Identify which cell holds the provided text, then report its [x, y] central coordinate. 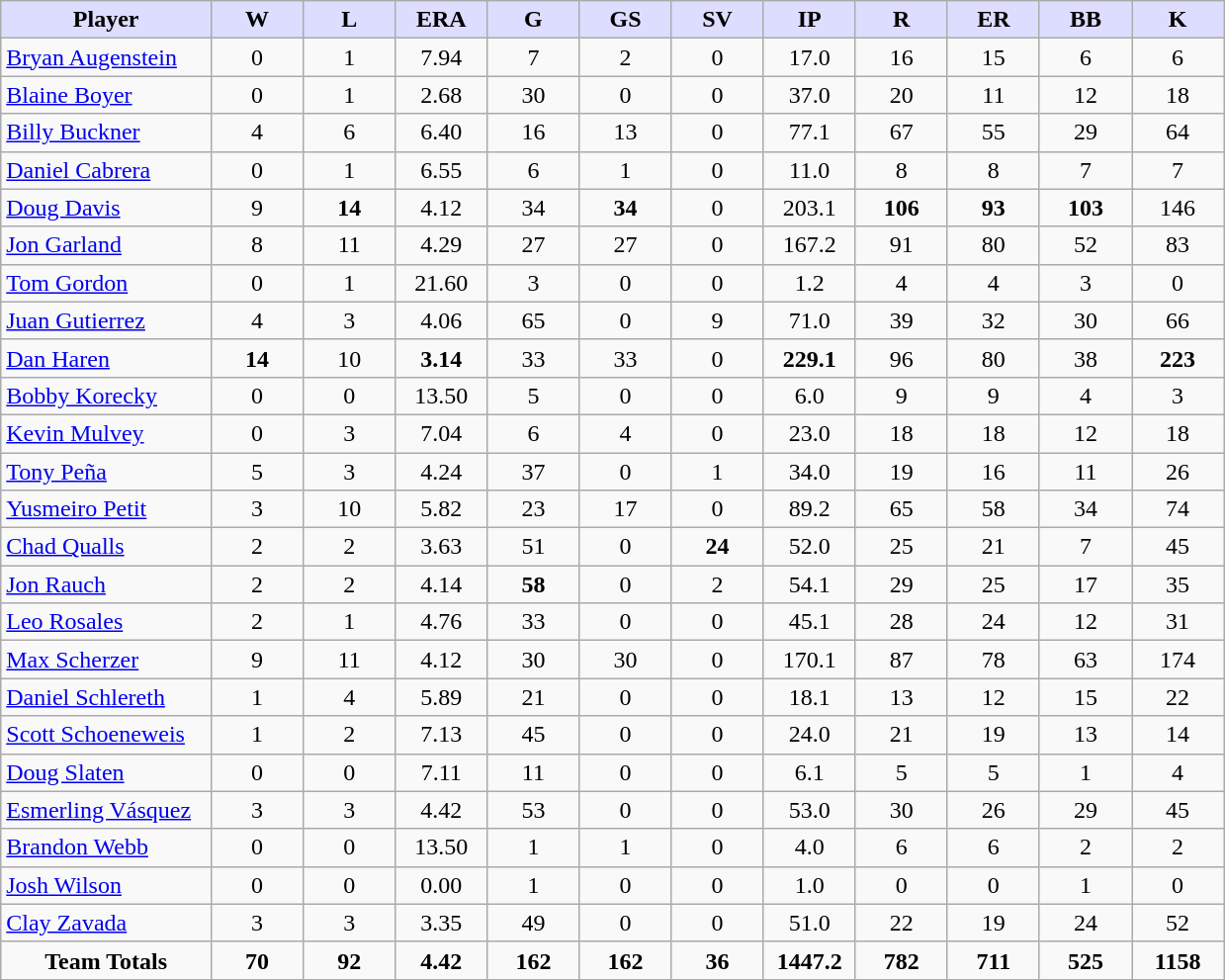
70 [257, 960]
64 [1177, 133]
77.1 [809, 133]
31 [1177, 622]
SV [718, 20]
Leo Rosales [107, 622]
23.0 [809, 433]
Doug Davis [107, 208]
71.0 [809, 320]
Kevin Mulvey [107, 433]
53 [534, 810]
Max Scherzer [107, 660]
1.2 [809, 283]
ERA [441, 20]
7.13 [441, 735]
6.40 [441, 133]
525 [1086, 960]
Scott Schoeneweis [107, 735]
Esmerling Vásquez [107, 810]
Doug Slaten [107, 772]
106 [902, 208]
IP [809, 20]
5.89 [441, 697]
GS [625, 20]
4.06 [441, 320]
Tom Gordon [107, 283]
24.0 [809, 735]
92 [350, 960]
18.1 [809, 697]
20 [902, 95]
Blaine Boyer [107, 95]
93 [993, 208]
Jon Rauch [107, 584]
51.0 [809, 923]
Chad Qualls [107, 547]
7.11 [441, 772]
G [534, 20]
87 [902, 660]
89.2 [809, 509]
11.0 [809, 170]
28 [902, 622]
5.82 [441, 509]
32 [993, 320]
4.29 [441, 245]
Team Totals [107, 960]
53.0 [809, 810]
4.76 [441, 622]
66 [1177, 320]
Daniel Cabrera [107, 170]
78 [993, 660]
Brandon Webb [107, 847]
Yusmeiro Petit [107, 509]
Tony Peña [107, 472]
1158 [1177, 960]
74 [1177, 509]
67 [902, 133]
6.55 [441, 170]
782 [902, 960]
229.1 [809, 358]
21.60 [441, 283]
Josh Wilson [107, 885]
4.0 [809, 847]
54.1 [809, 584]
35 [1177, 584]
3.14 [441, 358]
55 [993, 133]
51 [534, 547]
L [350, 20]
23 [534, 509]
1.0 [809, 885]
203.1 [809, 208]
BB [1086, 20]
Bobby Korecky [107, 396]
Juan Gutierrez [107, 320]
170.1 [809, 660]
711 [993, 960]
96 [902, 358]
R [902, 20]
4.24 [441, 472]
Jon Garland [107, 245]
Player [107, 20]
37 [534, 472]
36 [718, 960]
146 [1177, 208]
167.2 [809, 245]
4.14 [441, 584]
0.00 [441, 885]
6.1 [809, 772]
83 [1177, 245]
Daniel Schlereth [107, 697]
7.04 [441, 433]
174 [1177, 660]
34.0 [809, 472]
63 [1086, 660]
52.0 [809, 547]
38 [1086, 358]
7.94 [441, 57]
Dan Haren [107, 358]
W [257, 20]
3.63 [441, 547]
ER [993, 20]
Billy Buckner [107, 133]
2.68 [441, 95]
39 [902, 320]
17.0 [809, 57]
3.35 [441, 923]
103 [1086, 208]
1447.2 [809, 960]
6.0 [809, 396]
91 [902, 245]
45.1 [809, 622]
49 [534, 923]
Bryan Augenstein [107, 57]
37.0 [809, 95]
K [1177, 20]
223 [1177, 358]
Clay Zavada [107, 923]
